Return the [X, Y] coordinate for the center point of the cell that contains the specified text.  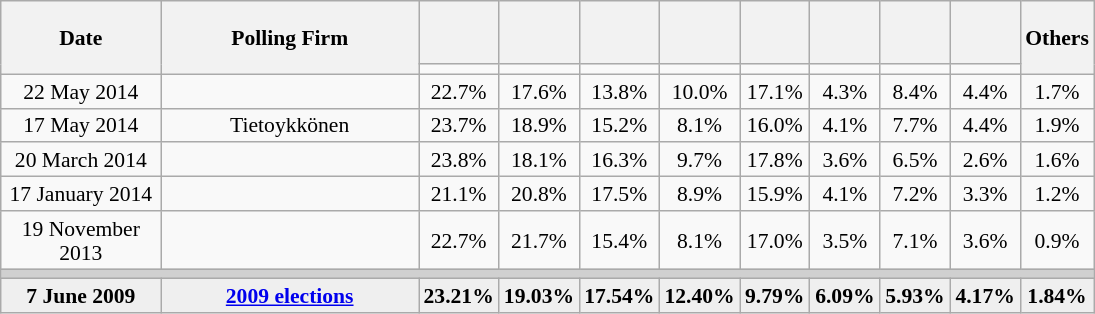
17.5% [619, 194]
7.1% [915, 240]
12.40% [699, 296]
17.8% [775, 160]
19 November 2013 [81, 240]
1.2% [1057, 194]
15.2% [619, 125]
15.9% [775, 194]
4.3% [845, 91]
23.8% [458, 160]
1.84% [1057, 296]
22 May 2014 [81, 91]
Others [1057, 38]
7.7% [915, 125]
9.79% [775, 296]
0.9% [1057, 240]
7.2% [915, 194]
16.3% [619, 160]
1.7% [1057, 91]
5.93% [915, 296]
10.0% [699, 91]
13.8% [619, 91]
1.6% [1057, 160]
8.4% [915, 91]
17 May 2014 [81, 125]
2009 elections [290, 296]
21.7% [539, 240]
1.9% [1057, 125]
Date [81, 38]
6.09% [845, 296]
23.7% [458, 125]
8.9% [699, 194]
4.17% [985, 296]
3.5% [845, 240]
17.0% [775, 240]
23.21% [458, 296]
6.5% [915, 160]
20.8% [539, 194]
19.03% [539, 296]
Tietoykkönen [290, 125]
17.1% [775, 91]
7 June 2009 [81, 296]
18.9% [539, 125]
18.1% [539, 160]
17.54% [619, 296]
17 January 2014 [81, 194]
Polling Firm [290, 38]
17.6% [539, 91]
16.0% [775, 125]
21.1% [458, 194]
3.3% [985, 194]
9.7% [699, 160]
20 March 2014 [81, 160]
15.4% [619, 240]
2.6% [985, 160]
